Return the [X, Y] coordinate for the center point of the cell that contains the specified text.  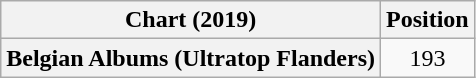
Belgian Albums (Ultratop Flanders) [191, 58]
Position [428, 20]
193 [428, 58]
Chart (2019) [191, 20]
